Return the [X, Y] coordinate for the center point of the cell that contains the specified text.  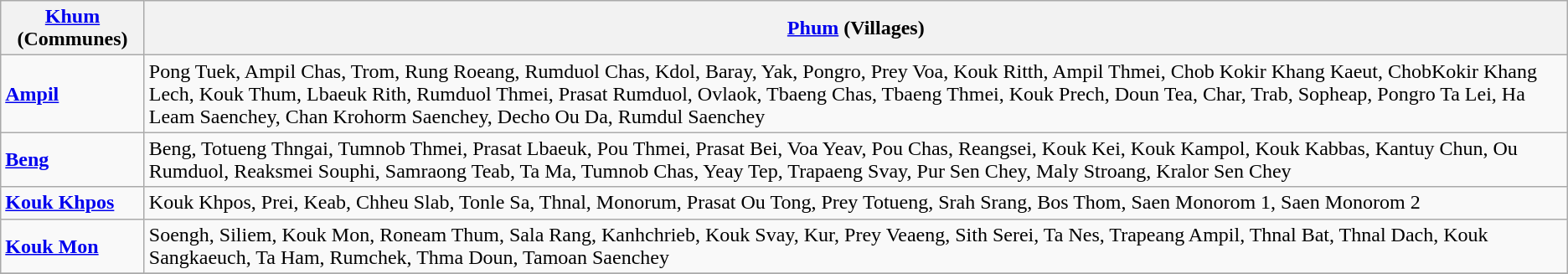
Ampil [73, 94]
Kouk Khpos, Prei, Keab, Chheu Slab, Tonle Sa, Thnal, Monorum, Prasat Ou Tong, Prey Totueng, Srah Srang, Bos Thom, Saen Monorom 1, Saen Monorom 2 [856, 203]
Kouk Khpos [73, 203]
Beng [73, 159]
Khum (Communes) [73, 28]
Kouk Mon [73, 246]
Phum (Villages) [856, 28]
